Output the (X, Y) coordinate of the center of the cell containing the given text.  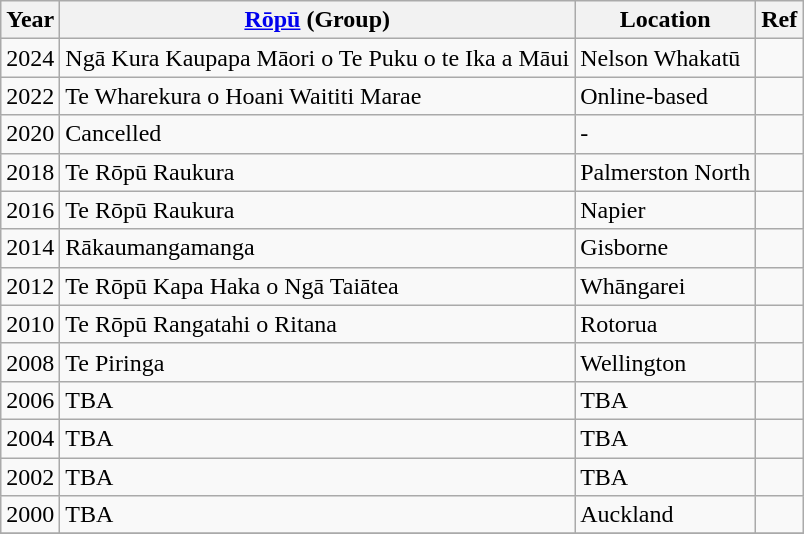
Te Wharekura o Hoani Waititi Marae (318, 96)
Palmerston North (666, 172)
Rotorua (666, 324)
Online-based (666, 96)
2002 (30, 477)
2016 (30, 210)
Te Rōpū Rangatahi o Ritana (318, 324)
2014 (30, 248)
Year (30, 20)
2000 (30, 515)
Ngā Kura Kaupapa Māori o Te Puku o te Ika a Māui (318, 58)
2020 (30, 134)
Location (666, 20)
Te Rōpū Kapa Haka o Ngā Taiātea (318, 286)
2008 (30, 362)
Rākaumangamanga (318, 248)
2004 (30, 438)
Whāngarei (666, 286)
Napier (666, 210)
2022 (30, 96)
Rōpū (Group) (318, 20)
2024 (30, 58)
Ref (780, 20)
Gisborne (666, 248)
Cancelled (318, 134)
Te Piringa (318, 362)
- (666, 134)
2006 (30, 400)
2012 (30, 286)
2018 (30, 172)
Nelson Whakatū (666, 58)
Wellington (666, 362)
Auckland (666, 515)
2010 (30, 324)
